Return the [x, y] coordinate for the center point of the cell that contains the specified text.  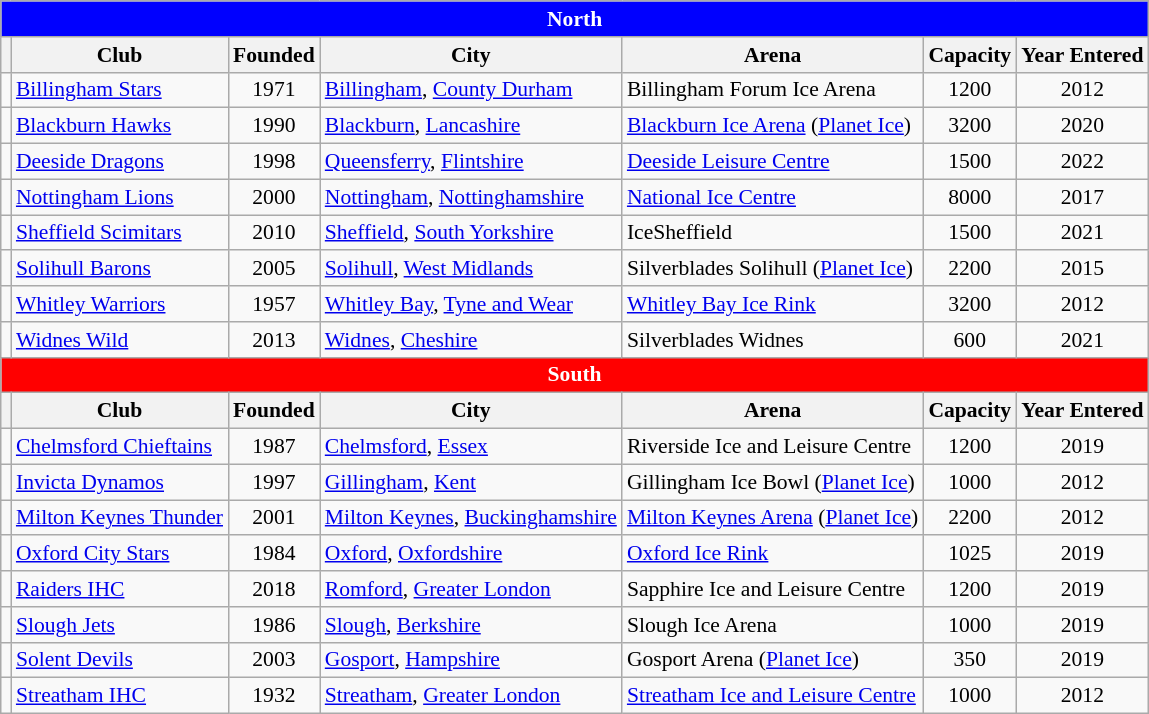
2022 [1082, 162]
2000 [274, 197]
8000 [970, 197]
Sapphire Ice and Leisure Centre [772, 589]
Slough, Berkshire [471, 625]
Streatham IHC [120, 696]
Solihull Barons [120, 269]
Milton Keynes Thunder [120, 518]
Sheffield Scimitars [120, 233]
Slough Ice Arena [772, 625]
2015 [1082, 269]
Whitley Warriors [120, 304]
Gillingham Ice Bowl (Planet Ice) [772, 482]
1986 [274, 625]
Chelmsford, Essex [471, 447]
Deeside Leisure Centre [772, 162]
Billingham, County Durham [471, 90]
1957 [274, 304]
1998 [274, 162]
2010 [274, 233]
Streatham Ice and Leisure Centre [772, 696]
South [575, 375]
1971 [274, 90]
2013 [274, 340]
Gosport, Hampshire [471, 660]
Silverblades Solihull (Planet Ice) [772, 269]
Queensferry, Flintshire [471, 162]
1987 [274, 447]
Whitley Bay, Tyne and Wear [471, 304]
Whitley Bay Ice Rink [772, 304]
1984 [274, 554]
2018 [274, 589]
Blackburn Ice Arena (Planet Ice) [772, 126]
Billingham Forum Ice Arena [772, 90]
National Ice Centre [772, 197]
Solihull, West Midlands [471, 269]
Nottingham, Nottinghamshire [471, 197]
2005 [274, 269]
Gosport Arena (Planet Ice) [772, 660]
Blackburn Hawks [120, 126]
Deeside Dragons [120, 162]
Romford, Greater London [471, 589]
1932 [274, 696]
Oxford, Oxfordshire [471, 554]
1997 [274, 482]
Sheffield, South Yorkshire [471, 233]
2020 [1082, 126]
1025 [970, 554]
Widnes, Cheshire [471, 340]
Nottingham Lions [120, 197]
Milton Keynes, Buckinghamshire [471, 518]
Invicta Dynamos [120, 482]
Chelmsford Chieftains [120, 447]
Streatham, Greater London [471, 696]
2003 [274, 660]
Solent Devils [120, 660]
Oxford Ice Rink [772, 554]
1990 [274, 126]
Silverblades Widnes [772, 340]
Blackburn, Lancashire [471, 126]
350 [970, 660]
IceSheffield [772, 233]
Milton Keynes Arena (Planet Ice) [772, 518]
Billingham Stars [120, 90]
Slough Jets [120, 625]
Widnes Wild [120, 340]
Raiders IHC [120, 589]
Riverside Ice and Leisure Centre [772, 447]
North [575, 19]
2001 [274, 518]
2017 [1082, 197]
Oxford City Stars [120, 554]
Gillingham, Kent [471, 482]
600 [970, 340]
